Scan for the cell matching the given text and deliver its [x, y] coordinate at center. 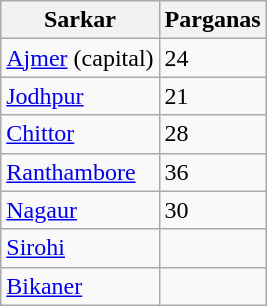
Chittor [80, 134]
28 [212, 134]
Parganas [212, 20]
36 [212, 172]
Ajmer (capital) [80, 58]
Ranthambore [80, 172]
Sarkar [80, 20]
Sirohi [80, 248]
30 [212, 210]
Jodhpur [80, 96]
21 [212, 96]
Nagaur [80, 210]
24 [212, 58]
Bikaner [80, 286]
